Return [X, Y] of the center of cell containing provided text 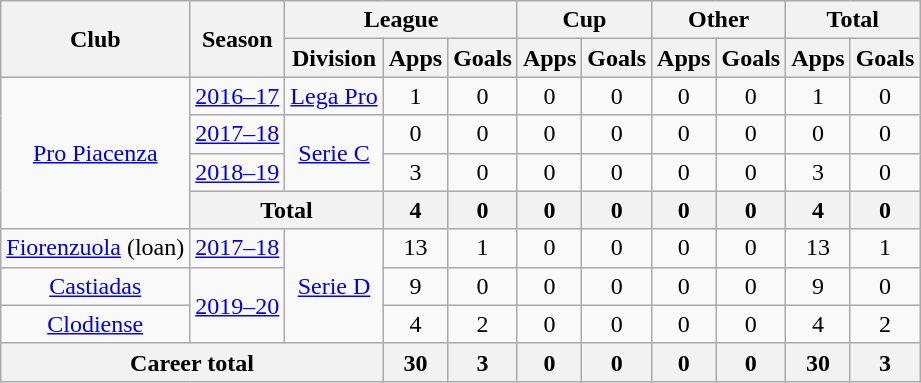
Lega Pro [334, 96]
Career total [192, 362]
Other [719, 20]
Serie C [334, 153]
Club [96, 39]
Cup [584, 20]
Serie D [334, 286]
Fiorenzuola (loan) [96, 248]
Clodiense [96, 324]
League [402, 20]
Castiadas [96, 286]
Season [238, 39]
Division [334, 58]
2018–19 [238, 172]
2016–17 [238, 96]
Pro Piacenza [96, 153]
2019–20 [238, 305]
